Scan for the cell matching the given text and deliver its [x, y] coordinate at center. 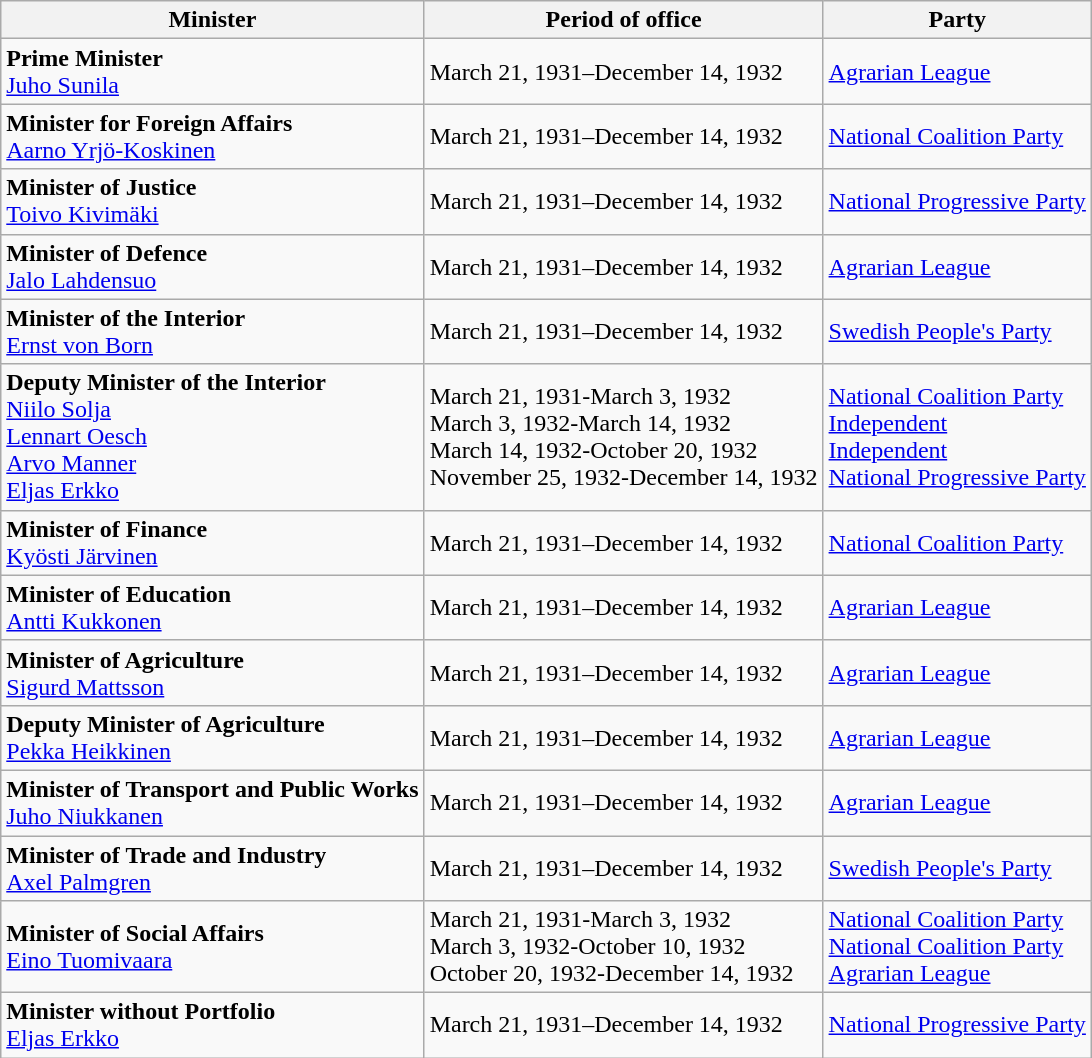
March 21, 1931-March 3, 1932March 3, 1932-March 14, 1932March 14, 1932-October 20, 1932November 25, 1932-December 14, 1932 [624, 437]
Prime MinisterJuho Sunila [212, 72]
Minister of the InteriorErnst von Born [212, 332]
Minister of Social AffairsEino Tuomivaara [212, 947]
Minister of EducationAntti Kukkonen [212, 608]
Minister of JusticeToivo Kivimäki [212, 202]
Minister without PortfolioEljas Erkko [212, 1026]
Party [957, 20]
Minister of Transport and Public WorksJuho Niukkanen [212, 802]
March 21, 1931-March 3, 1932March 3, 1932-October 10, 1932October 20, 1932-December 14, 1932 [624, 947]
Deputy Minister of the InteriorNiilo SoljaLennart OeschArvo MannerEljas Erkko [212, 437]
Period of office [624, 20]
Minister of DefenceJalo Lahdensuo [212, 266]
Minister for Foreign Affairs Aarno Yrjö-Koskinen [212, 136]
Minister of Trade and IndustryAxel Palmgren [212, 868]
Deputy Minister of AgriculturePekka Heikkinen [212, 738]
Minister of AgricultureSigurd Mattsson [212, 672]
Minister of FinanceKyösti Järvinen [212, 542]
National Coalition Party Independent IndependentNational Progressive Party [957, 437]
National Coalition PartyNational Coalition PartyAgrarian League [957, 947]
Minister [212, 20]
